Extract the (X, Y) coordinate from the center of the cell holding the provided text.  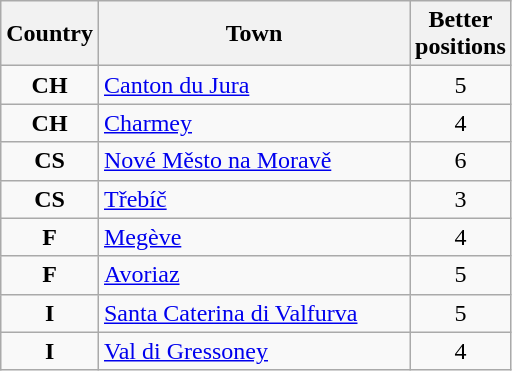
Better positions (461, 34)
Town (254, 34)
3 (461, 199)
Třebíč (254, 199)
Canton du Jura (254, 85)
6 (461, 161)
Val di Gressoney (254, 351)
Charmey (254, 123)
Megève (254, 237)
Nové Město na Moravě (254, 161)
Country (50, 34)
Santa Caterina di Valfurva (254, 313)
Avoriaz (254, 275)
